Output the (X, Y) coordinate of the center of the cell containing the given text.  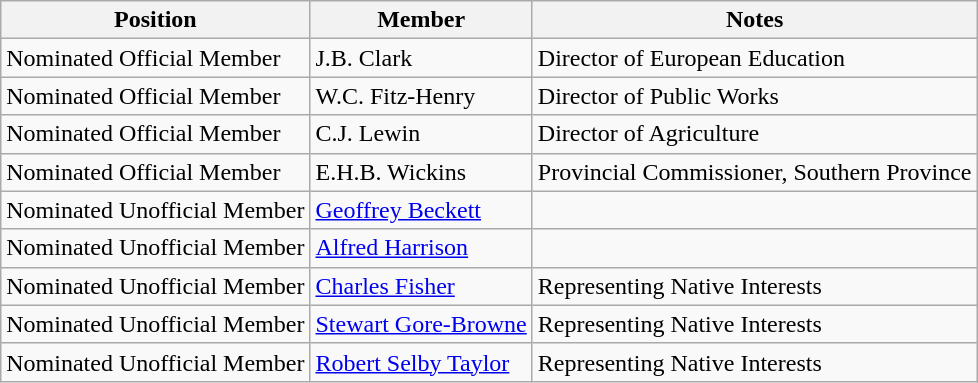
Member (421, 20)
W.C. Fitz-Henry (421, 96)
Director of European Education (754, 58)
J.B. Clark (421, 58)
Geoffrey Beckett (421, 210)
Stewart Gore-Browne (421, 324)
Charles Fisher (421, 286)
Provincial Commissioner, Southern Province (754, 172)
Position (156, 20)
C.J. Lewin (421, 134)
Robert Selby Taylor (421, 362)
Alfred Harrison (421, 248)
Director of Public Works (754, 96)
E.H.B. Wickins (421, 172)
Director of Agriculture (754, 134)
Notes (754, 20)
